Find where the given text appears and provide that cell's center as (x, y) coordinate. 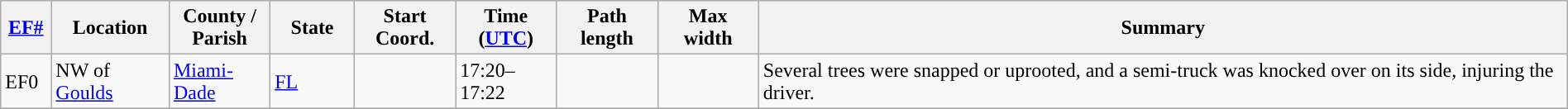
Start Coord. (404, 28)
State (313, 28)
EF0 (26, 81)
Path length (607, 28)
FL (313, 81)
Several trees were snapped or uprooted, and a semi-truck was knocked over on its side, injuring the driver. (1163, 81)
Max width (708, 28)
EF# (26, 28)
Miami-Dade (219, 81)
NW of Goulds (111, 81)
17:20–17:22 (506, 81)
Time (UTC) (506, 28)
County / Parish (219, 28)
Summary (1163, 28)
Location (111, 28)
